Return [x, y] of the center of cell containing provided text 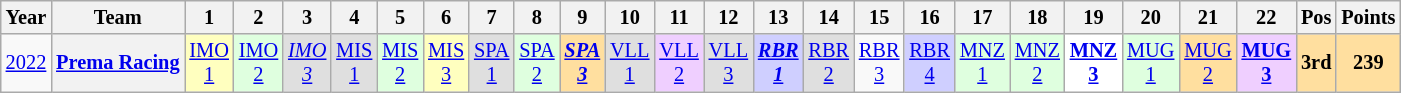
MNZ2 [1038, 63]
IMO1 [208, 63]
239 [1368, 63]
VLL2 [678, 63]
10 [630, 17]
Year [26, 17]
2022 [26, 63]
11 [678, 17]
SPA2 [536, 63]
SPA3 [583, 63]
SPA1 [492, 63]
MIS1 [354, 63]
12 [728, 17]
22 [1267, 17]
13 [778, 17]
VLL3 [728, 63]
MNZ3 [1094, 63]
21 [1208, 17]
18 [1038, 17]
3 [307, 17]
15 [879, 17]
1 [208, 17]
2 [258, 17]
RBR1 [778, 63]
IMO2 [258, 63]
20 [1150, 17]
19 [1094, 17]
7 [492, 17]
16 [929, 17]
RBR3 [879, 63]
MIS3 [446, 63]
MNZ1 [982, 63]
Prema Racing [118, 63]
MUG1 [1150, 63]
8 [536, 17]
6 [446, 17]
17 [982, 17]
RBR2 [828, 63]
4 [354, 17]
MIS2 [400, 63]
RBR4 [929, 63]
5 [400, 17]
Points [1368, 17]
IMO3 [307, 63]
Team [118, 17]
MUG2 [1208, 63]
9 [583, 17]
MUG3 [1267, 63]
3rd [1316, 63]
VLL1 [630, 63]
14 [828, 17]
Pos [1316, 17]
